Provide the [X, Y] coordinate of the cell's center where the given text is located.  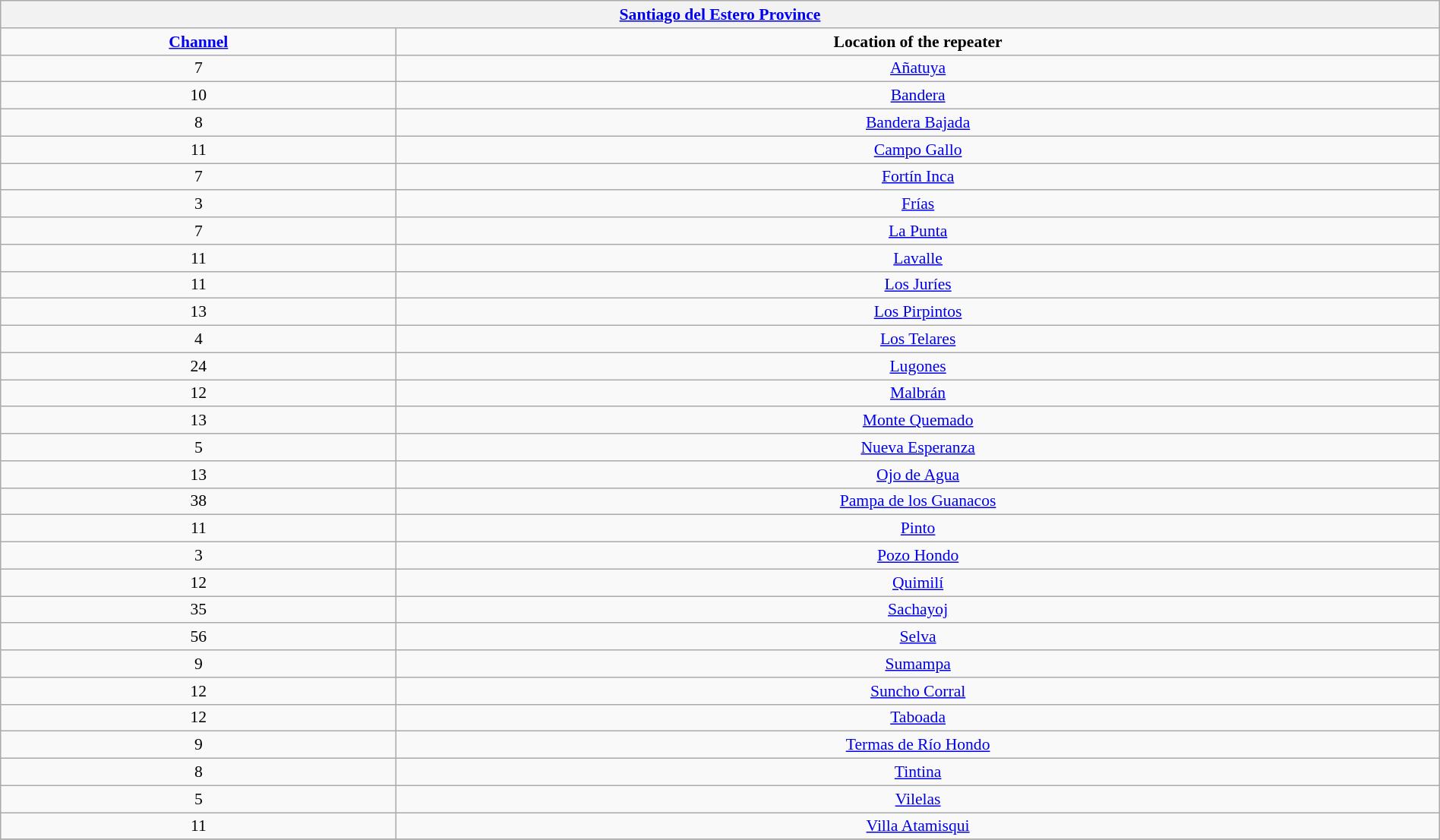
Pozo Hondo [917, 556]
Los Telares [917, 339]
Tintina [917, 772]
Villa Atamisqui [917, 826]
38 [199, 501]
Taboada [917, 718]
Bandera Bajada [917, 123]
Fortín Inca [917, 177]
Bandera [917, 96]
Vilelas [917, 799]
Nueva Esperanza [917, 447]
Selva [917, 637]
Sachayoj [917, 610]
Pampa de los Guanacos [917, 501]
Frías [917, 204]
4 [199, 339]
Los Juríes [917, 285]
Quimilí [917, 583]
Ojo de Agua [917, 475]
Pinto [917, 529]
Sumampa [917, 664]
Lavalle [917, 258]
Campo Gallo [917, 150]
10 [199, 96]
Lugones [917, 366]
Malbrán [917, 393]
Channel [199, 42]
Termas de Río Hondo [917, 745]
Monte Quemado [917, 421]
24 [199, 366]
56 [199, 637]
35 [199, 610]
Location of the repeater [917, 42]
Añatuya [917, 68]
La Punta [917, 231]
Santiago del Estero Province [720, 14]
Suncho Corral [917, 691]
Los Pirpintos [917, 312]
